Scan for the cell matching the given text and deliver its [X, Y] coordinate at center. 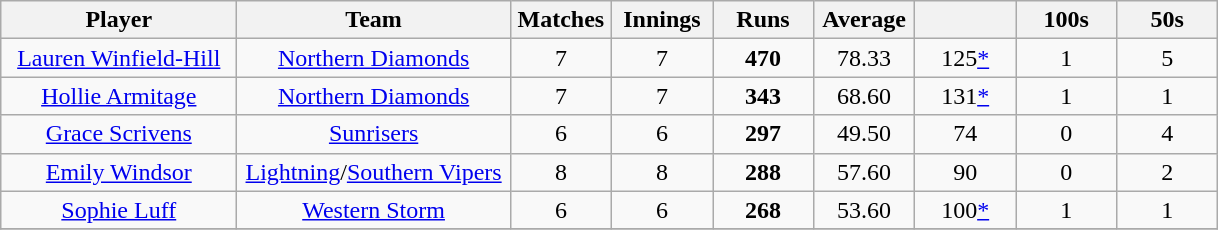
Matches [560, 20]
125* [966, 58]
Grace Scrivens [119, 134]
4 [1168, 134]
131* [966, 96]
Average [864, 20]
68.60 [864, 96]
Sophie Luff [119, 210]
53.60 [864, 210]
50s [1168, 20]
74 [966, 134]
Western Storm [374, 210]
100s [1066, 20]
49.50 [864, 134]
5 [1168, 58]
Team [374, 20]
297 [762, 134]
268 [762, 210]
Sunrisers [374, 134]
470 [762, 58]
78.33 [864, 58]
Hollie Armitage [119, 96]
343 [762, 96]
Runs [762, 20]
2 [1168, 172]
Lauren Winfield-Hill [119, 58]
Emily Windsor [119, 172]
90 [966, 172]
100* [966, 210]
Player [119, 20]
Lightning/Southern Vipers [374, 172]
Innings [662, 20]
57.60 [864, 172]
288 [762, 172]
